Search for the cell housing the specified text and yield its (x, y) center coordinate. 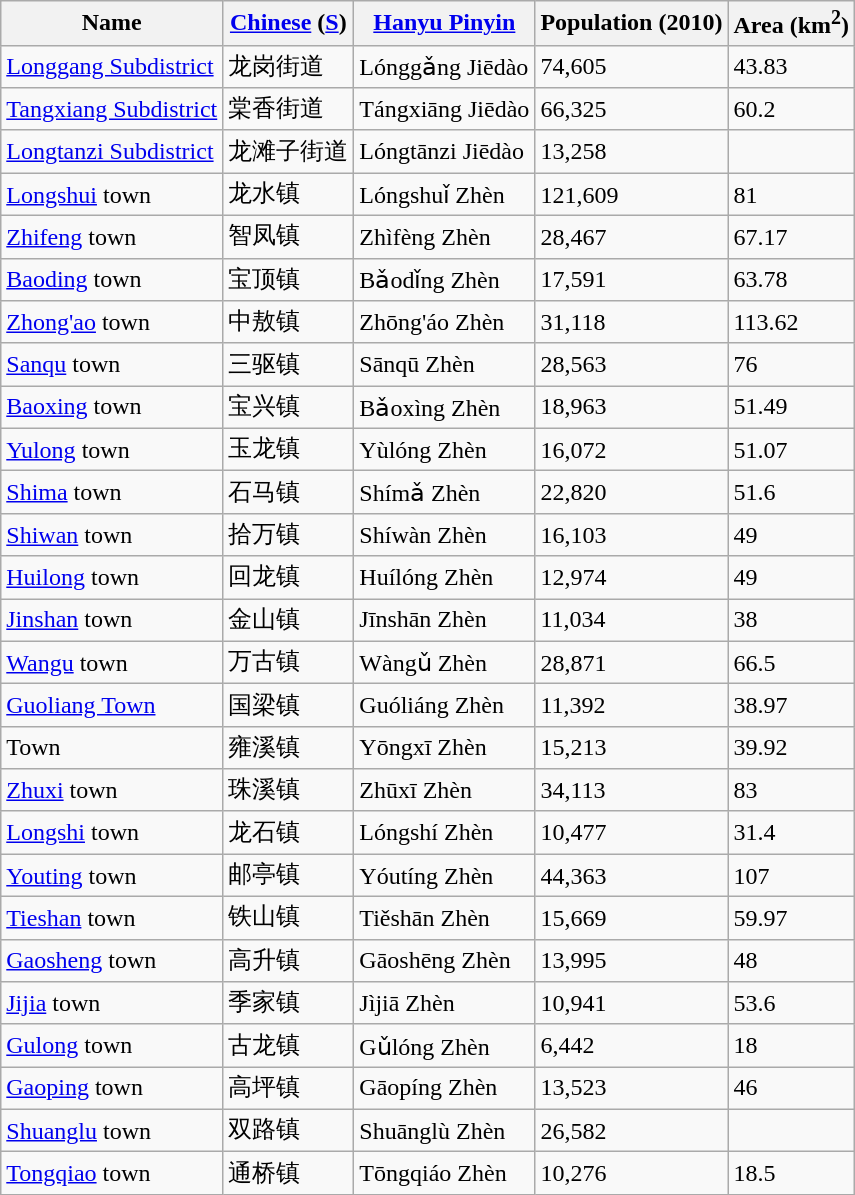
Shuanglu town (112, 1130)
Yulong town (112, 450)
Population (2010) (632, 24)
拾万镇 (288, 534)
51.49 (792, 408)
16,103 (632, 534)
Zhifeng town (112, 238)
18 (792, 1046)
43.83 (792, 66)
13,258 (632, 152)
中敖镇 (288, 322)
Tángxiāng Jiēdào (444, 110)
66,325 (632, 110)
Huilong town (112, 578)
Guoliang Town (112, 706)
Lóngtānzi Jiēdào (444, 152)
Youting town (112, 876)
31,118 (632, 322)
10,477 (632, 832)
10,941 (632, 1004)
83 (792, 790)
Chinese (S) (288, 24)
51.6 (792, 492)
Name (112, 24)
铁山镇 (288, 918)
龙石镇 (288, 832)
Yóutíng Zhèn (444, 876)
季家镇 (288, 1004)
邮亭镇 (288, 876)
珠溪镇 (288, 790)
Shuānglù Zhèn (444, 1130)
Sanqu town (112, 364)
通桥镇 (288, 1174)
棠香街道 (288, 110)
16,072 (632, 450)
高坪镇 (288, 1088)
11,392 (632, 706)
Yùlóng Zhèn (444, 450)
龙水镇 (288, 194)
15,213 (632, 748)
Hanyu Pinyin (444, 24)
Gāopíng Zhèn (444, 1088)
Lónggǎng Jiēdào (444, 66)
双路镇 (288, 1130)
Gaosheng town (112, 960)
Zhōng'áo Zhèn (444, 322)
67.17 (792, 238)
Bǎoxìng Zhèn (444, 408)
Zhìfèng Zhèn (444, 238)
113.62 (792, 322)
Wangu town (112, 662)
Shímǎ Zhèn (444, 492)
回龙镇 (288, 578)
48 (792, 960)
Gulong town (112, 1046)
雍溪镇 (288, 748)
Shima town (112, 492)
Longtanzi Subdistrict (112, 152)
17,591 (632, 280)
28,563 (632, 364)
81 (792, 194)
国梁镇 (288, 706)
宝兴镇 (288, 408)
Baoxing town (112, 408)
107 (792, 876)
万古镇 (288, 662)
Sānqū Zhèn (444, 364)
Gaoping town (112, 1088)
Jīnshān Zhèn (444, 620)
Zhūxī Zhèn (444, 790)
18,963 (632, 408)
Longshi town (112, 832)
Wàngǔ Zhèn (444, 662)
53.6 (792, 1004)
18.5 (792, 1174)
28,467 (632, 238)
60.2 (792, 110)
74,605 (632, 66)
76 (792, 364)
10,276 (632, 1174)
Shíwàn Zhèn (444, 534)
46 (792, 1088)
51.07 (792, 450)
Lóngshuǐ Zhèn (444, 194)
26,582 (632, 1130)
石马镇 (288, 492)
智凤镇 (288, 238)
Huílóng Zhèn (444, 578)
63.78 (792, 280)
Jijia town (112, 1004)
Longshui town (112, 194)
38 (792, 620)
15,669 (632, 918)
Baoding town (112, 280)
13,995 (632, 960)
宝顶镇 (288, 280)
三驱镇 (288, 364)
金山镇 (288, 620)
Tieshan town (112, 918)
59.97 (792, 918)
34,113 (632, 790)
6,442 (632, 1046)
Longgang Subdistrict (112, 66)
31.4 (792, 832)
13,523 (632, 1088)
Gǔlóng Zhèn (444, 1046)
44,363 (632, 876)
Tōngqiáo Zhèn (444, 1174)
28,871 (632, 662)
龙滩子街道 (288, 152)
22,820 (632, 492)
Tongqiao town (112, 1174)
66.5 (792, 662)
Guóliáng Zhèn (444, 706)
古龙镇 (288, 1046)
Bǎodǐng Zhèn (444, 280)
12,974 (632, 578)
高升镇 (288, 960)
38.97 (792, 706)
Yōngxī Zhèn (444, 748)
Jinshan town (112, 620)
Gāoshēng Zhèn (444, 960)
Zhong'ao town (112, 322)
Shiwan town (112, 534)
龙岗街道 (288, 66)
Tiěshān Zhèn (444, 918)
Town (112, 748)
121,609 (632, 194)
Zhuxi town (112, 790)
Tangxiang Subdistrict (112, 110)
Lóngshí Zhèn (444, 832)
玉龙镇 (288, 450)
Jìjiā Zhèn (444, 1004)
39.92 (792, 748)
11,034 (632, 620)
Area (km2) (792, 24)
